Pinpoint the cell where the given text exists, returning its (x, y) midpoint coordinate. 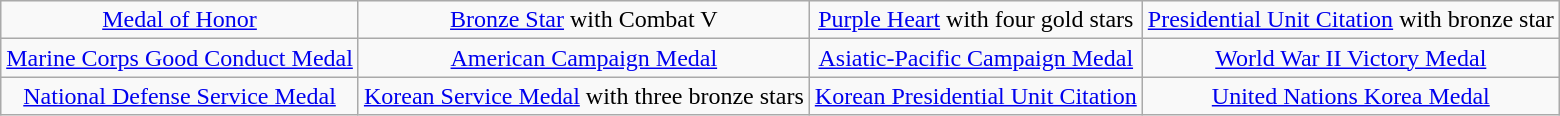
Bronze Star with Combat V (584, 20)
American Campaign Medal (584, 58)
Marine Corps Good Conduct Medal (180, 58)
Korean Service Medal with three bronze stars (584, 96)
Presidential Unit Citation with bronze star (1350, 20)
United Nations Korea Medal (1350, 96)
Purple Heart with four gold stars (976, 20)
Korean Presidential Unit Citation (976, 96)
Medal of Honor (180, 20)
Asiatic-Pacific Campaign Medal (976, 58)
National Defense Service Medal (180, 96)
World War II Victory Medal (1350, 58)
